From the cell containing the given text, extract its center point as [X, Y] coordinate. 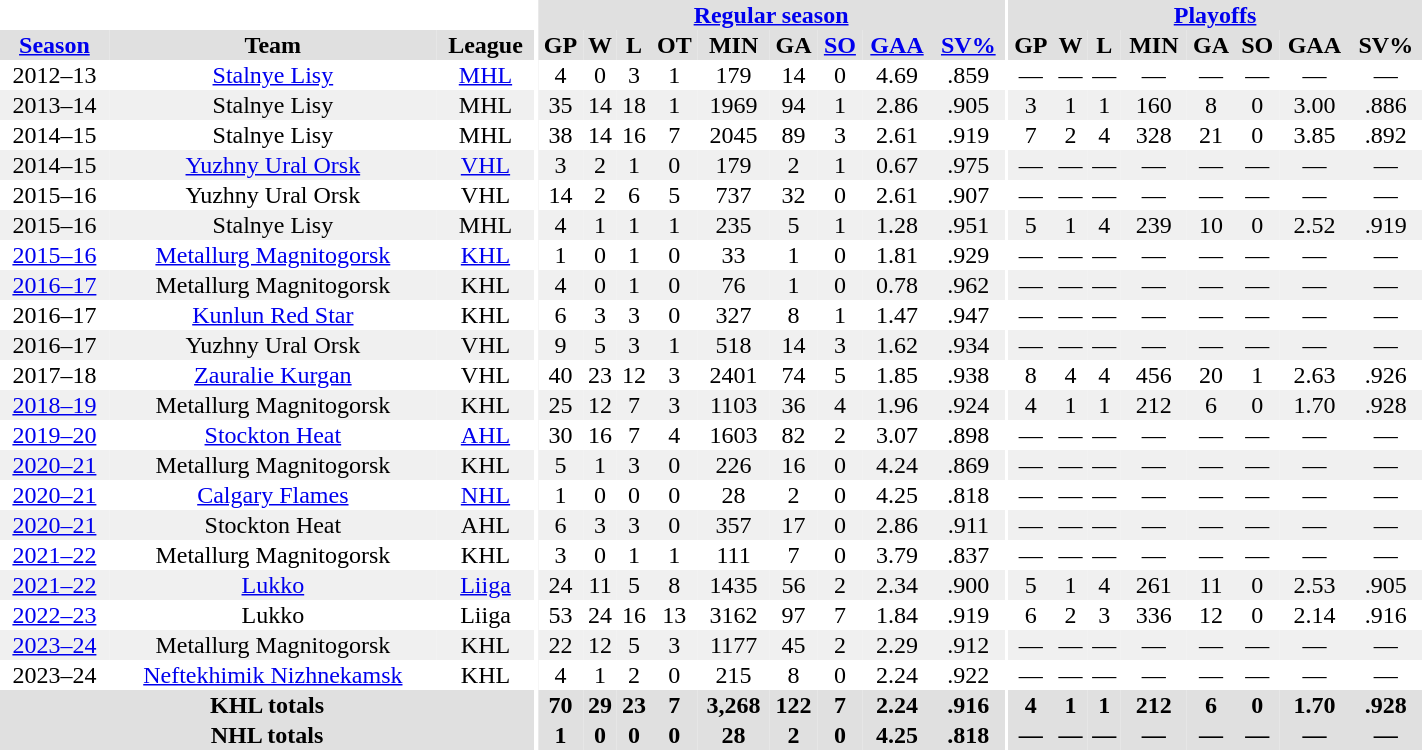
Season [54, 45]
17 [794, 525]
3,268 [734, 705]
1103 [734, 405]
.947 [968, 315]
25 [560, 405]
122 [794, 705]
456 [1154, 375]
.911 [968, 525]
261 [1154, 585]
56 [794, 585]
36 [794, 405]
74 [794, 375]
.837 [968, 555]
2.34 [897, 585]
45 [794, 645]
.869 [968, 465]
737 [734, 195]
1435 [734, 585]
1.62 [897, 345]
OT [674, 45]
.962 [968, 285]
.951 [968, 225]
.929 [968, 255]
18 [634, 105]
239 [1154, 225]
89 [794, 135]
.934 [968, 345]
215 [734, 675]
NHL [486, 495]
NHL totals [267, 735]
2022–23 [54, 615]
2017–18 [54, 375]
10 [1212, 225]
.907 [968, 195]
2.52 [1314, 225]
518 [734, 345]
KHL totals [267, 705]
94 [794, 105]
.975 [968, 165]
3.85 [1314, 135]
53 [560, 615]
3.79 [897, 555]
.912 [968, 645]
.924 [968, 405]
76 [734, 285]
Kunlun Red Star [273, 315]
2018–19 [54, 405]
40 [560, 375]
1969 [734, 105]
32 [794, 195]
Regular season [772, 15]
3.07 [897, 435]
4.69 [897, 75]
.886 [1386, 105]
1.85 [897, 375]
33 [734, 255]
3162 [734, 615]
82 [794, 435]
Calgary Flames [273, 495]
111 [734, 555]
1.84 [897, 615]
Team [273, 45]
235 [734, 225]
.859 [968, 75]
.892 [1386, 135]
328 [1154, 135]
.938 [968, 375]
70 [560, 705]
1.81 [897, 255]
.898 [968, 435]
1603 [734, 435]
1177 [734, 645]
2401 [734, 375]
1.47 [897, 315]
97 [794, 615]
2019–20 [54, 435]
0.78 [897, 285]
2013–14 [54, 105]
Zauralie Kurgan [273, 375]
29 [600, 705]
35 [560, 105]
9 [560, 345]
2.63 [1314, 375]
20 [1212, 375]
22 [560, 645]
2045 [734, 135]
38 [560, 135]
3.00 [1314, 105]
2.29 [897, 645]
1.28 [897, 225]
327 [734, 315]
0.67 [897, 165]
.922 [968, 675]
13 [674, 615]
2.14 [1314, 615]
2.53 [1314, 585]
160 [1154, 105]
Playoffs [1215, 15]
4.24 [897, 465]
30 [560, 435]
.900 [968, 585]
League [486, 45]
357 [734, 525]
.926 [1386, 375]
226 [734, 465]
2012–13 [54, 75]
336 [1154, 615]
21 [1212, 135]
1.96 [897, 405]
Neftekhimik Nizhnekamsk [273, 675]
